For the text-containing cell, return its midpoint in (x, y) coordinate format. 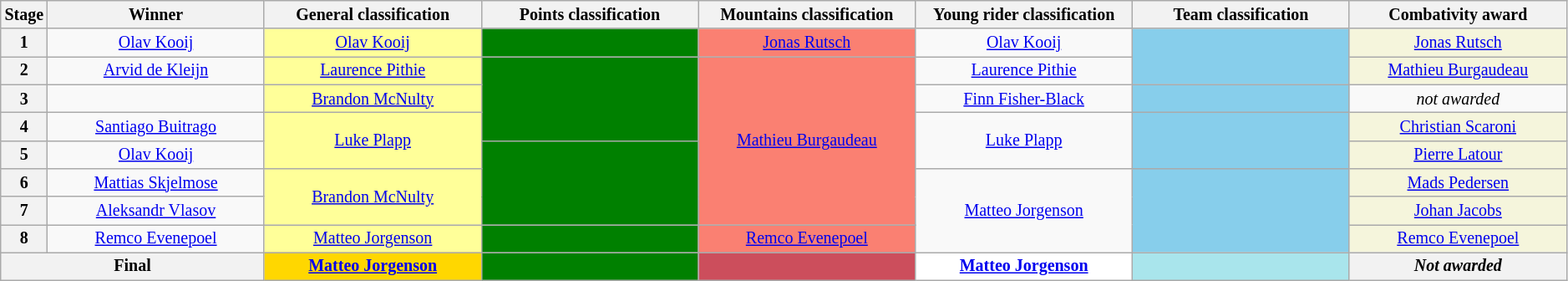
Stage (24, 15)
Points classification (590, 15)
Johan Jacobs (1458, 211)
Final (132, 266)
7 (24, 211)
Arvid de Kleijn (155, 70)
8 (24, 239)
Mads Pedersen (1458, 182)
4 (24, 127)
Mountains classification (807, 15)
Combativity award (1458, 15)
Winner (155, 15)
Not awarded (1458, 266)
not awarded (1458, 99)
2 (24, 70)
1 (24, 43)
6 (24, 182)
General classification (373, 15)
Team classification (1241, 15)
Mattias Skjelmose (155, 182)
Aleksandr Vlasov (155, 211)
3 (24, 99)
5 (24, 154)
Finn Fisher-Black (1024, 99)
Pierre Latour (1458, 154)
Santiago Buitrago (155, 127)
Christian Scaroni (1458, 127)
Young rider classification (1024, 15)
